Provide the [x, y] coordinate of the cell's center where the given text is located.  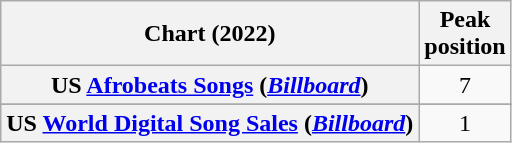
Chart (2022) [210, 34]
US World Digital Song Sales (Billboard) [210, 123]
US Afrobeats Songs (Billboard) [210, 85]
1 [465, 123]
Peakposition [465, 34]
7 [465, 85]
